Output the (x, y) coordinate of the center of the cell containing the given text.  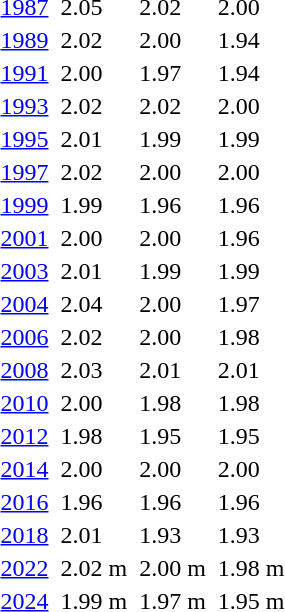
1.95 (173, 436)
1.93 (173, 535)
2.03 (94, 370)
2.04 (94, 304)
2.02 m (94, 568)
2.00 m (173, 568)
1.97 (173, 73)
